Return the (x, y) coordinate for the center point of the cell that contains the specified text.  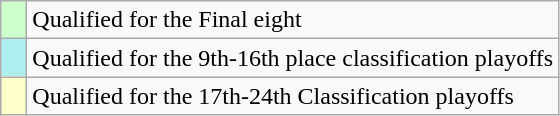
Qualified for the Final eight (293, 20)
Qualified for the 9th-16th place classification playoffs (293, 58)
Qualified for the 17th-24th Classification playoffs (293, 96)
